Output the [X, Y] coordinate of the center of the cell containing the given text.  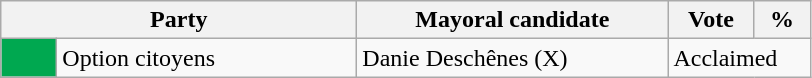
Party [179, 20]
Vote [711, 20]
Acclaimed [739, 58]
Danie Deschênes (X) [512, 58]
Mayoral candidate [512, 20]
Option citoyens [207, 58]
% [782, 20]
